Extract the [X, Y] coordinate from the center of the cell holding the provided text.  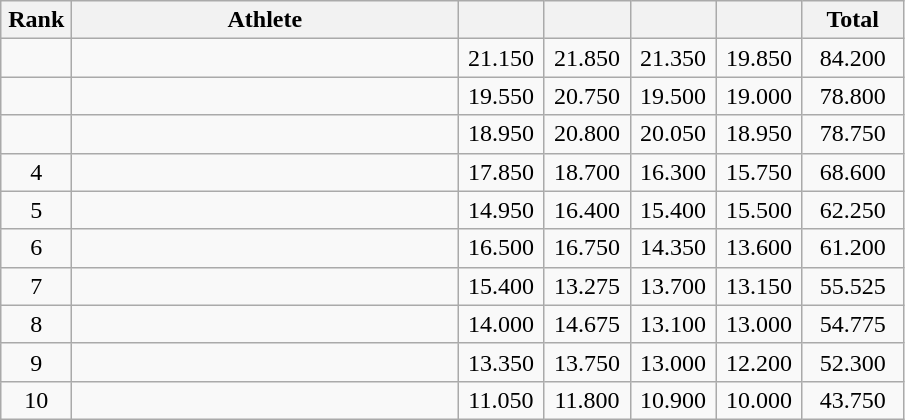
5 [36, 210]
19.850 [759, 58]
20.050 [673, 134]
10.900 [673, 400]
16.400 [587, 210]
8 [36, 324]
21.850 [587, 58]
20.750 [587, 96]
13.600 [759, 248]
61.200 [852, 248]
4 [36, 172]
62.250 [852, 210]
10.000 [759, 400]
20.800 [587, 134]
18.700 [587, 172]
16.500 [501, 248]
14.350 [673, 248]
21.150 [501, 58]
19.500 [673, 96]
19.000 [759, 96]
Total [852, 20]
13.275 [587, 286]
6 [36, 248]
19.550 [501, 96]
9 [36, 362]
15.500 [759, 210]
78.750 [852, 134]
16.300 [673, 172]
12.200 [759, 362]
14.675 [587, 324]
15.750 [759, 172]
52.300 [852, 362]
54.775 [852, 324]
14.950 [501, 210]
17.850 [501, 172]
Rank [36, 20]
11.050 [501, 400]
11.800 [587, 400]
13.150 [759, 286]
13.700 [673, 286]
14.000 [501, 324]
43.750 [852, 400]
13.350 [501, 362]
21.350 [673, 58]
13.750 [587, 362]
13.100 [673, 324]
68.600 [852, 172]
7 [36, 286]
84.200 [852, 58]
55.525 [852, 286]
78.800 [852, 96]
Athlete [265, 20]
16.750 [587, 248]
10 [36, 400]
